Find where the given text appears and provide that cell's center as [X, Y] coordinate. 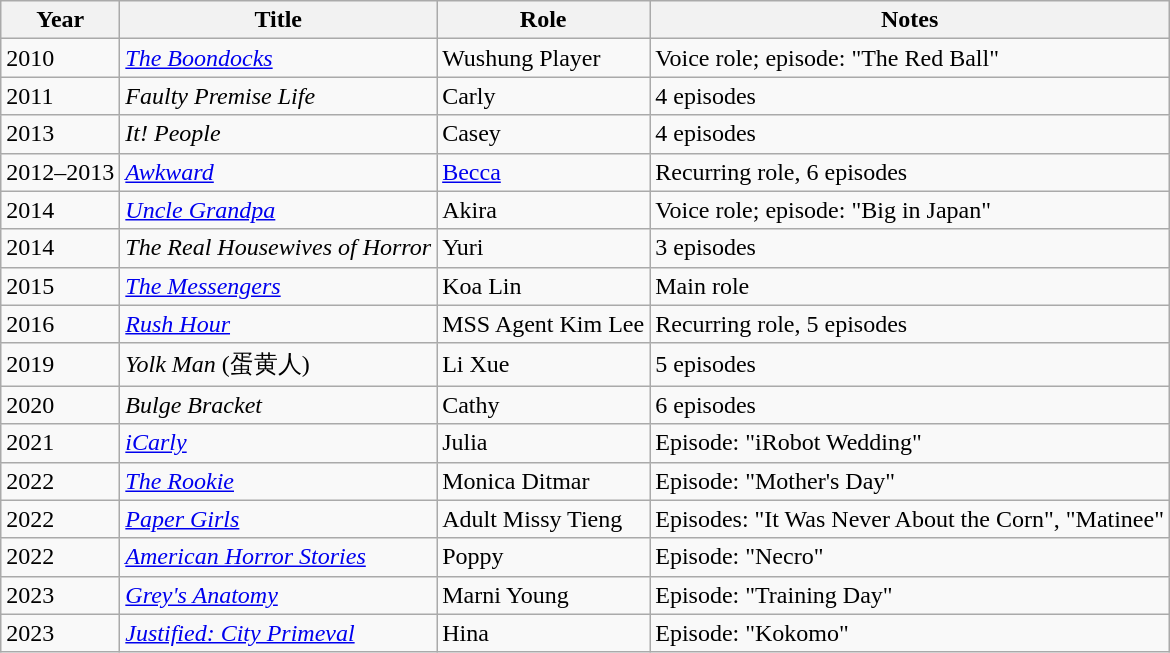
3 episodes [910, 248]
Wushung Player [544, 58]
Adult Missy Tieng [544, 519]
Faulty Premise Life [278, 96]
2015 [60, 286]
2021 [60, 443]
2019 [60, 364]
iCarly [278, 443]
The Rookie [278, 481]
Marni Young [544, 595]
Episode: "Training Day" [910, 595]
Episodes: "It Was Never About the Corn", "Matinee" [910, 519]
Grey's Anatomy [278, 595]
Voice role; episode: "The Red Ball" [910, 58]
Julia [544, 443]
6 episodes [910, 405]
2010 [60, 58]
The Real Housewives of Horror [278, 248]
Carly [544, 96]
MSS Agent Kim Lee [544, 324]
Hina [544, 633]
Poppy [544, 557]
Akira [544, 210]
Notes [910, 20]
2016 [60, 324]
Koa Lin [544, 286]
The Boondocks [278, 58]
Episode: "Kokomo" [910, 633]
Recurring role, 6 episodes [910, 172]
Paper Girls [278, 519]
Becca [544, 172]
2012–2013 [60, 172]
Awkward [278, 172]
Voice role; episode: "Big in Japan" [910, 210]
Year [60, 20]
5 episodes [910, 364]
Title [278, 20]
Cathy [544, 405]
It! People [278, 134]
Monica Ditmar [544, 481]
2020 [60, 405]
Yuri [544, 248]
Episode: "Necro" [910, 557]
Role [544, 20]
Rush Hour [278, 324]
Casey [544, 134]
Li Xue [544, 364]
The Messengers [278, 286]
2011 [60, 96]
Recurring role, 5 episodes [910, 324]
2013 [60, 134]
Justified: City Primeval [278, 633]
Yolk Man (蛋黄人) [278, 364]
Bulge Bracket [278, 405]
Uncle Grandpa [278, 210]
American Horror Stories [278, 557]
Episode: "iRobot Wedding" [910, 443]
Main role [910, 286]
Episode: "Mother's Day" [910, 481]
